Output the [X, Y] coordinate of the center of the cell containing the given text.  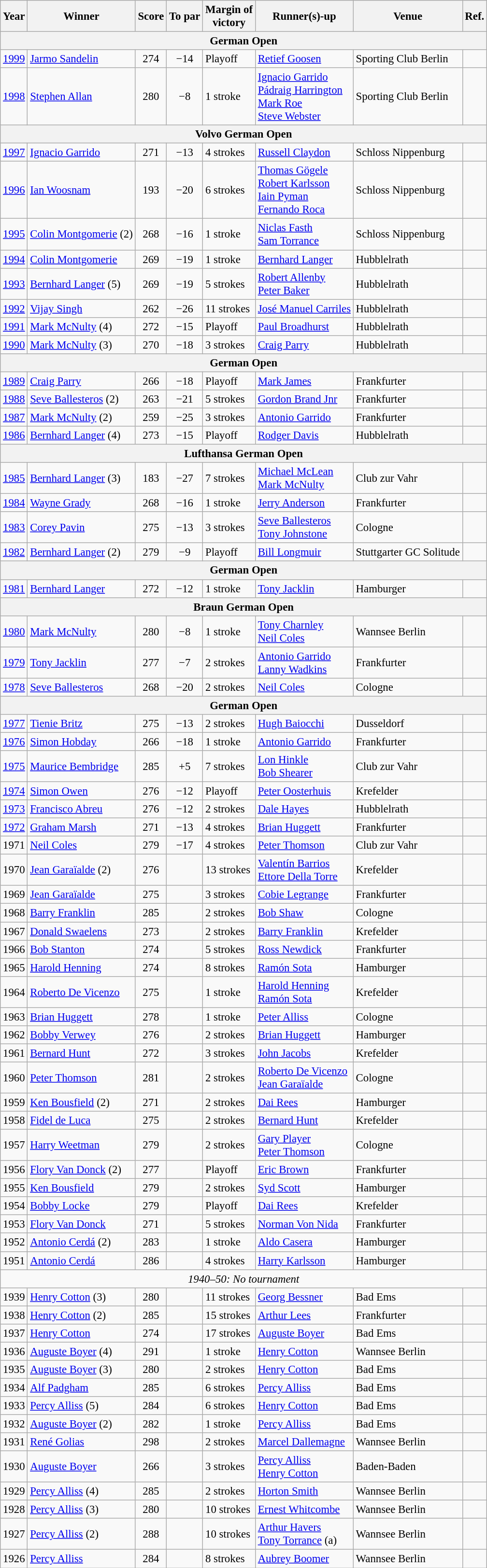
291 [151, 1351]
Bobby Locke [81, 1206]
1972 [14, 827]
Ramón Sota [304, 967]
1997 [14, 153]
263 [151, 399]
Lufthansa German Open [243, 454]
Percy Alliss (3) [81, 1510]
−9 [185, 552]
Henry Cotton (2) [81, 1315]
193 [151, 190]
Niclas Fasth Sam Torrance [304, 235]
1985 [14, 478]
262 [151, 308]
1991 [14, 326]
1983 [14, 527]
Alf Padgham [81, 1387]
Robert Allenby Peter Baker [304, 284]
1959 [14, 1102]
1989 [14, 381]
Syd Scott [304, 1188]
1992 [14, 308]
1936 [14, 1351]
270 [151, 345]
1967 [14, 931]
Harry Karlsson [304, 1260]
Volvo German Open [243, 134]
Peter Alliss [304, 1017]
+5 [185, 767]
1933 [14, 1406]
Percy Alliss (2) [81, 1534]
Jerry Anderson [304, 503]
1931 [14, 1442]
Bob Stanton [81, 949]
1957 [14, 1145]
Marcel Dallemagne [304, 1442]
1978 [14, 687]
Ignacio Garrido Pádraig Harrington Mark Roe Steve Webster [304, 97]
Simon Owen [81, 791]
1982 [14, 552]
Score [151, 16]
1964 [14, 992]
1969 [14, 895]
1937 [14, 1333]
1994 [14, 259]
1930 [14, 1467]
−17 [185, 845]
Roberto De Vicenzo [81, 992]
1998 [14, 97]
−26 [185, 308]
José Manuel Carriles [304, 308]
Lon Hinkle Bob Shearer [304, 767]
Aldo Casera [304, 1243]
183 [151, 478]
Auguste Boyer (2) [81, 1424]
Seve Ballesteros Tony Johnstone [304, 527]
Jean Garaïalde (2) [81, 870]
René Golias [81, 1442]
Paul Broadhurst [304, 326]
Valentín Barrios Ettore Della Torre [304, 870]
1975 [14, 767]
Gordon Brand Jnr [304, 399]
Flory Van Donck (2) [81, 1170]
Henry Cotton (3) [81, 1297]
1971 [14, 845]
Eric Brown [304, 1170]
1999 [14, 59]
1968 [14, 913]
Michael McLean Mark McNulty [304, 478]
17 strokes [229, 1333]
Mark McNulty (2) [81, 417]
Stephen Allan [81, 97]
Antonio Garrido Lanny Wadkins [304, 662]
Aubrey Boomer [304, 1559]
Retief Goosen [304, 59]
1974 [14, 791]
John Jacobs [304, 1053]
Mark James [304, 381]
Graham Marsh [81, 827]
13 strokes [229, 870]
15 strokes [229, 1315]
1996 [14, 190]
Colin Montgomerie (2) [81, 235]
Winner [81, 16]
1993 [14, 284]
1935 [14, 1370]
298 [151, 1442]
Hugh Baiocchi [304, 724]
Dusseldorf [408, 724]
1940–50: No tournament [243, 1279]
−14 [185, 59]
286 [151, 1260]
Ernest Whitcombe [304, 1510]
1965 [14, 967]
Donald Swaelens [81, 931]
Ian Woosnam [81, 190]
1961 [14, 1053]
1929 [14, 1491]
Georg Bessner [304, 1297]
Runner(s)-up [304, 16]
Percy Alliss (5) [81, 1406]
Ref. [474, 16]
1966 [14, 949]
−7 [185, 662]
Corey Pavin [81, 527]
Venue [408, 16]
Tony Charnley Neil Coles [304, 631]
Mark McNulty (4) [81, 326]
1977 [14, 724]
1954 [14, 1206]
Baden-Baden [408, 1467]
Year [14, 16]
Thomas Gögele Robert Karlsson Iain Pyman Fernando Roca [304, 190]
Auguste Boyer (3) [81, 1370]
Rodger Davis [304, 435]
Harry Weetman [81, 1145]
Peter Oosterhuis [304, 791]
Bernhard Langer (5) [81, 284]
To par [185, 16]
1928 [14, 1510]
Percy Alliss Henry Cotton [304, 1467]
1934 [14, 1387]
1988 [14, 399]
281 [151, 1078]
283 [151, 1243]
1960 [14, 1078]
Stuttgarter GC Solitude [408, 552]
−25 [185, 417]
1976 [14, 742]
1932 [14, 1424]
Jarmo Sandelin [81, 59]
1953 [14, 1224]
Bobby Verwey [81, 1035]
1952 [14, 1243]
Seve Ballesteros [81, 687]
1958 [14, 1120]
1981 [14, 588]
1980 [14, 631]
1939 [14, 1297]
Wayne Grady [81, 503]
Bill Longmuir [304, 552]
Ken Bousfield (2) [81, 1102]
Francisco Abreu [81, 809]
Simon Hobday [81, 742]
278 [151, 1017]
1995 [14, 235]
Seve Ballesteros (2) [81, 399]
Mark McNulty [81, 631]
Russell Claydon [304, 153]
1984 [14, 503]
Ross Newdick [304, 949]
Cobie Legrange [304, 895]
1970 [14, 870]
Horton Smith [304, 1491]
288 [151, 1534]
1962 [14, 1035]
1973 [14, 809]
Percy Alliss (4) [81, 1491]
−21 [185, 399]
259 [151, 417]
Flory Van Donck [81, 1224]
Tienie Britz [81, 724]
Norman Von Nida [304, 1224]
Harold Henning [81, 967]
Harold Henning Ramón Sota [304, 992]
1987 [14, 417]
Colin Montgomerie [81, 259]
Gary Player Peter Thomson [304, 1145]
Bernhard Langer (2) [81, 552]
1990 [14, 345]
1926 [14, 1559]
Dale Hayes [304, 809]
1955 [14, 1188]
1979 [14, 662]
1986 [14, 435]
282 [151, 1424]
Ken Bousfield [81, 1188]
−27 [185, 478]
Bernhard Langer (3) [81, 478]
Vijay Singh [81, 308]
1963 [14, 1017]
Auguste Boyer (4) [81, 1351]
Arthur Lees [304, 1315]
Margin ofvictory [229, 16]
Roberto De Vicenzo Jean Garaïalde [304, 1078]
Bernhard Langer (4) [81, 435]
1951 [14, 1260]
Jean Garaïalde [81, 895]
Fidel de Luca [81, 1120]
1956 [14, 1170]
Braun German Open [243, 607]
1938 [14, 1315]
Mark McNulty (3) [81, 345]
Bob Shaw [304, 913]
Antonio Cerdá (2) [81, 1243]
Maurice Bembridge [81, 767]
Ignacio Garrido [81, 153]
Arthur Havers Tony Torrance (a) [304, 1534]
1927 [14, 1534]
Antonio Cerdá [81, 1260]
